Return [X, Y] of the center of cell containing provided text 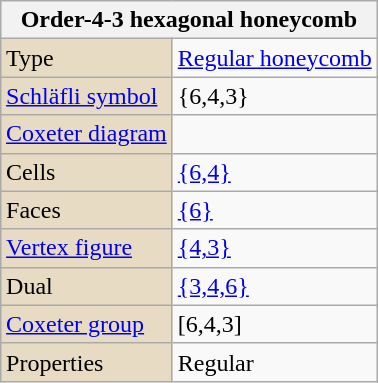
{6,4,3} [274, 96]
Vertex figure [87, 248]
{4,3} [274, 248]
Dual [87, 286]
[6,4,3] [274, 324]
Faces [87, 210]
{6,4} [274, 172]
{3,4,6} [274, 286]
Regular [274, 362]
{6} [274, 210]
Schläfli symbol [87, 96]
Coxeter diagram [87, 134]
Order-4-3 hexagonal honeycomb [190, 20]
Cells [87, 172]
Regular honeycomb [274, 58]
Coxeter group [87, 324]
Type [87, 58]
Properties [87, 362]
